Capture the cell that displays the provided text and extract its (X, Y) central coordinate. 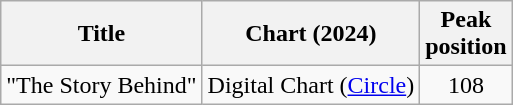
"The Story Behind" (102, 85)
108 (466, 85)
Title (102, 34)
Peakposition (466, 34)
Chart (2024) (311, 34)
Digital Chart (Circle) (311, 85)
